Identify which cell holds the provided text, then report its (x, y) central coordinate. 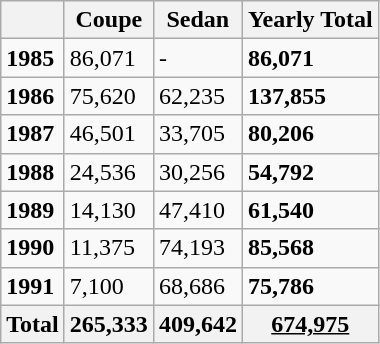
Coupe (108, 20)
1991 (33, 286)
14,130 (108, 210)
Total (33, 324)
30,256 (198, 172)
Sedan (198, 20)
47,410 (198, 210)
68,686 (198, 286)
137,855 (310, 96)
24,536 (108, 172)
1990 (33, 248)
1988 (33, 172)
1987 (33, 134)
33,705 (198, 134)
62,235 (198, 96)
75,786 (310, 286)
1986 (33, 96)
409,642 (198, 324)
- (198, 58)
74,193 (198, 248)
7,100 (108, 286)
265,333 (108, 324)
85,568 (310, 248)
1985 (33, 58)
11,375 (108, 248)
Yearly Total (310, 20)
1989 (33, 210)
54,792 (310, 172)
46,501 (108, 134)
75,620 (108, 96)
674,975 (310, 324)
80,206 (310, 134)
61,540 (310, 210)
